Scan for the cell matching the given text and deliver its (x, y) coordinate at center. 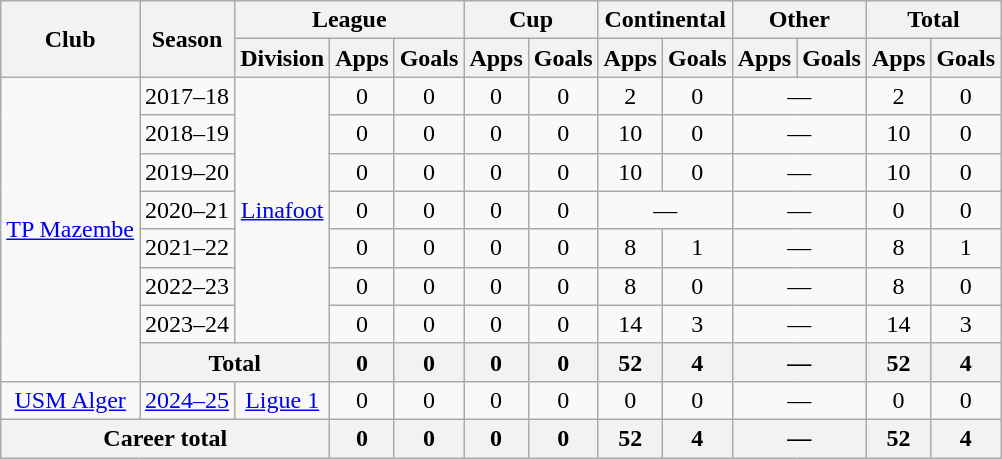
Season (188, 39)
2019–20 (188, 172)
2017–18 (188, 96)
Linafoot (282, 210)
Other (799, 20)
Division (282, 58)
Continental (665, 20)
League (350, 20)
2024–25 (188, 400)
2018–19 (188, 134)
Ligue 1 (282, 400)
2023–24 (188, 324)
2021–22 (188, 248)
Club (70, 39)
TP Mazembe (70, 229)
2022–23 (188, 286)
Career total (166, 438)
2020–21 (188, 210)
USM Alger (70, 400)
Cup (531, 20)
